For the text-containing cell, return its midpoint in (x, y) coordinate format. 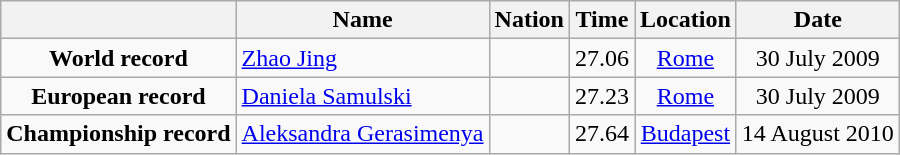
Name (362, 20)
14 August 2010 (818, 134)
World record (118, 58)
Aleksandra Gerasimenya (362, 134)
27.64 (602, 134)
European record (118, 96)
27.06 (602, 58)
27.23 (602, 96)
Nation (529, 20)
Location (686, 20)
Date (818, 20)
Daniela Samulski (362, 96)
Zhao Jing (362, 58)
Championship record (118, 134)
Budapest (686, 134)
Time (602, 20)
